Identify which cell holds the provided text, then report its (x, y) central coordinate. 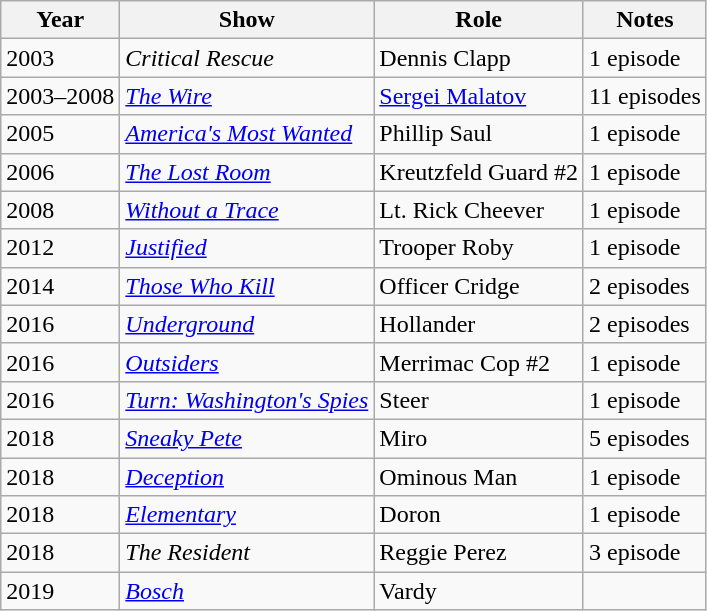
The Wire (247, 96)
2008 (60, 210)
11 episodes (644, 96)
Reggie Perez (479, 553)
2012 (60, 248)
Bosch (247, 591)
Outsiders (247, 362)
Year (60, 20)
Notes (644, 20)
Deception (247, 477)
America's Most Wanted (247, 134)
Ominous Man (479, 477)
Vardy (479, 591)
Kreutzfeld Guard #2 (479, 172)
Justified (247, 248)
3 episode (644, 553)
The Lost Room (247, 172)
Those Who Kill (247, 286)
2019 (60, 591)
Merrimac Cop #2 (479, 362)
2003 (60, 58)
Critical Rescue (247, 58)
Dennis Clapp (479, 58)
2014 (60, 286)
Doron (479, 515)
Lt. Rick Cheever (479, 210)
Steer (479, 400)
2006 (60, 172)
Hollander (479, 324)
Miro (479, 438)
The Resident (247, 553)
Sneaky Pete (247, 438)
Underground (247, 324)
5 episodes (644, 438)
Role (479, 20)
Trooper Roby (479, 248)
Phillip Saul (479, 134)
Show (247, 20)
Elementary (247, 515)
Officer Cridge (479, 286)
Without a Trace (247, 210)
2003–2008 (60, 96)
Sergei Malatov (479, 96)
2005 (60, 134)
Turn: Washington's Spies (247, 400)
